Output the (X, Y) coordinate of the center of the cell containing the given text.  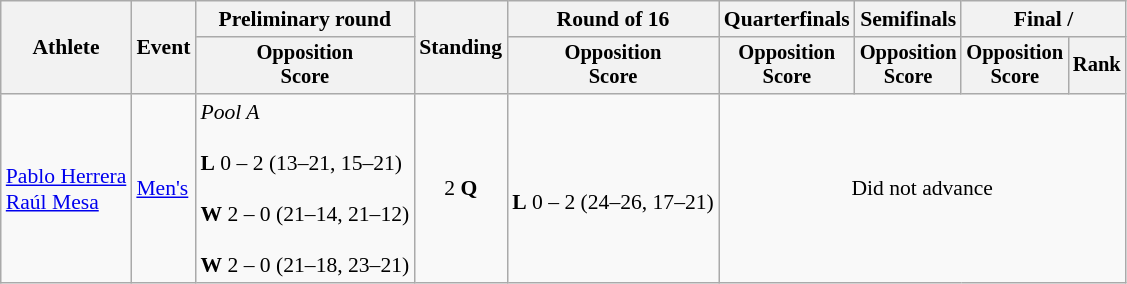
Preliminary round (304, 19)
Quarterfinals (787, 19)
2 Q (460, 188)
Standing (460, 48)
Final / (1043, 19)
Pool AL 0 – 2 (13–21, 15–21)W 2 – 0 (21–14, 21–12)W 2 – 0 (21–18, 23–21) (304, 188)
Round of 16 (613, 19)
Men's (163, 188)
L 0 – 2 (24–26, 17–21) (613, 188)
Pablo HerreraRaúl Mesa (66, 188)
Rank (1097, 66)
Semifinals (908, 19)
Event (163, 48)
Athlete (66, 48)
Did not advance (922, 188)
